Return (x, y) of the center of cell containing provided text 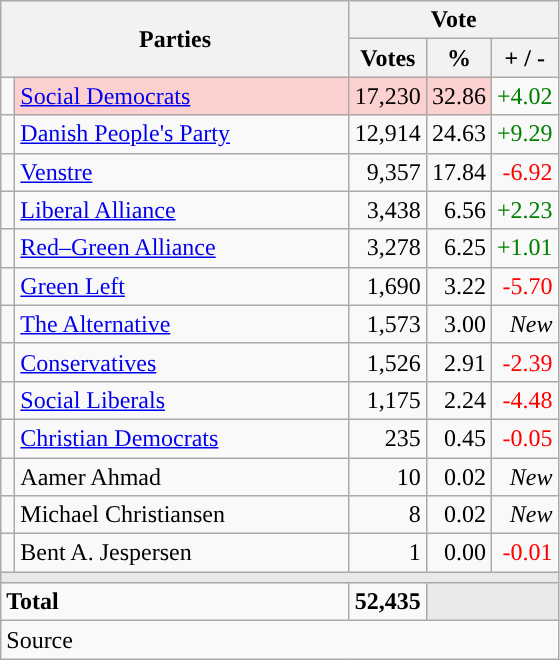
Conservatives (182, 362)
Red–Green Alliance (182, 248)
3.22 (458, 286)
1,690 (388, 286)
0.00 (458, 553)
-5.70 (524, 286)
Vote (454, 20)
9,357 (388, 172)
12,914 (388, 134)
The Alternative (182, 324)
8 (388, 515)
3,438 (388, 210)
-4.48 (524, 400)
-0.05 (524, 438)
+ / - (524, 58)
10 (388, 477)
+9.29 (524, 134)
1 (388, 553)
235 (388, 438)
Source (280, 640)
1,175 (388, 400)
Aamer Ahmad (182, 477)
6.56 (458, 210)
Social Democrats (182, 96)
0.45 (458, 438)
% (458, 58)
17.84 (458, 172)
1,526 (388, 362)
Danish People's Party (182, 134)
32.86 (458, 96)
Social Liberals (182, 400)
+2.23 (524, 210)
+4.02 (524, 96)
24.63 (458, 134)
2.91 (458, 362)
+1.01 (524, 248)
1,573 (388, 324)
Christian Democrats (182, 438)
52,435 (388, 602)
Parties (176, 39)
17,230 (388, 96)
Venstre (182, 172)
2.24 (458, 400)
-2.39 (524, 362)
Green Left (182, 286)
-0.01 (524, 553)
6.25 (458, 248)
Liberal Alliance (182, 210)
Bent A. Jespersen (182, 553)
3,278 (388, 248)
Votes (388, 58)
-6.92 (524, 172)
Total (176, 602)
3.00 (458, 324)
Michael Christiansen (182, 515)
